Extract the [X, Y] coordinate from the center of the cell holding the provided text.  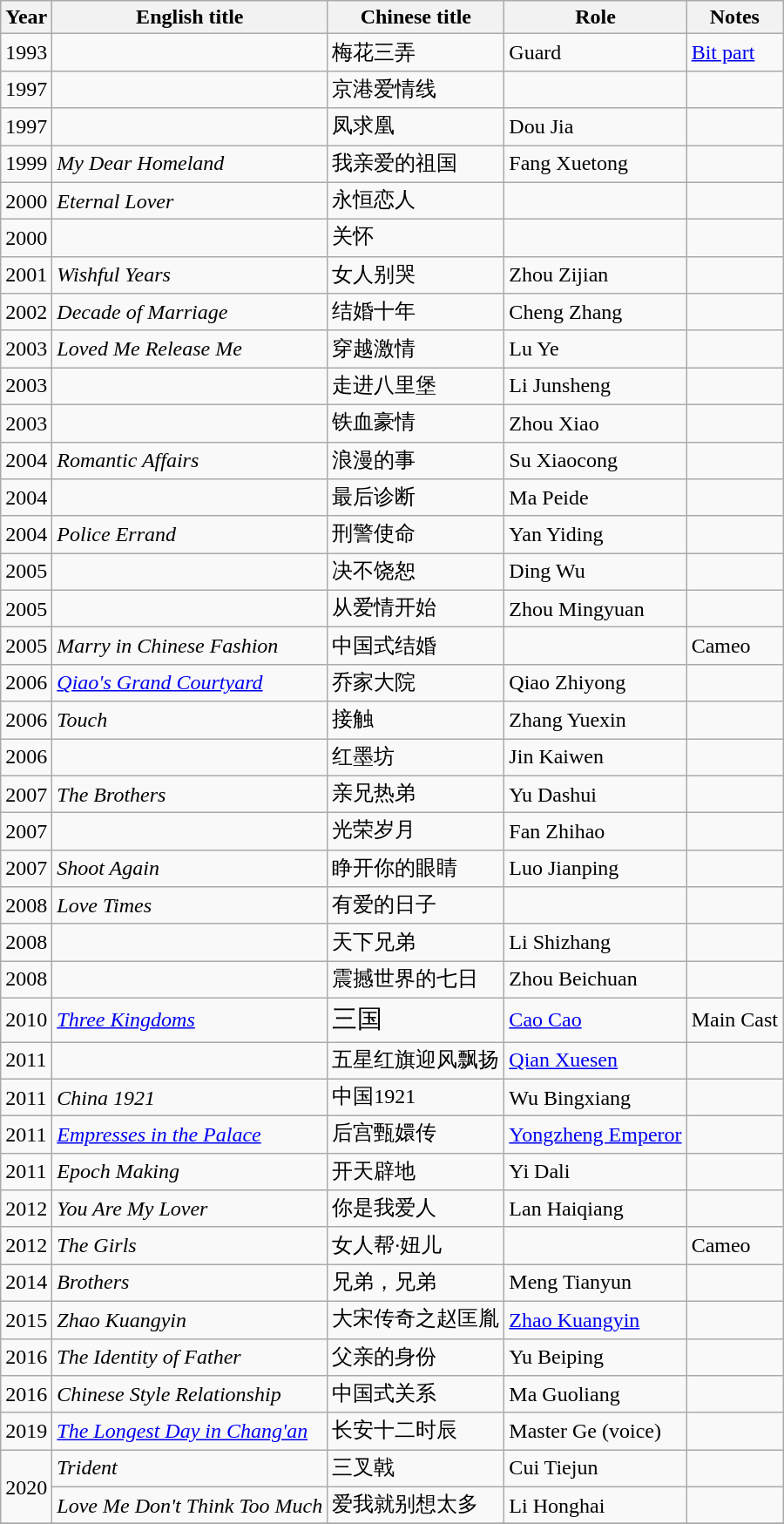
睁开你的眼睛 [416, 868]
China 1921 [190, 1098]
Role [596, 17]
English title [190, 17]
Romantic Affairs [190, 460]
铁血豪情 [416, 423]
Qiao Zhiyong [596, 683]
Wishful Years [190, 275]
Trident [190, 1469]
Three Kingdoms [190, 1019]
大宋传奇之赵匡胤 [416, 1319]
三国 [416, 1019]
2015 [26, 1319]
从爱情开始 [416, 608]
Luo Jianping [596, 868]
京港爱情线 [416, 89]
Cui Tiejun [596, 1469]
Decade of Marriage [190, 312]
Yongzheng Emperor [596, 1135]
中国1921 [416, 1098]
中国式关系 [416, 1394]
父亲的身份 [416, 1358]
Touch [190, 720]
1999 [26, 164]
最后诊断 [416, 498]
开天辟地 [416, 1171]
Ding Wu [596, 572]
Chinese title [416, 17]
Cao Cao [596, 1019]
Love Times [190, 906]
决不饶恕 [416, 572]
Eternal Lover [190, 200]
Year [26, 17]
Ma Guoliang [596, 1394]
永恒恋人 [416, 200]
有爱的日子 [416, 906]
后宫甄嬛传 [416, 1135]
Jin Kaiwen [596, 758]
Lu Ye [596, 349]
Bit part [734, 52]
1993 [26, 52]
女人帮·妞儿 [416, 1246]
Dou Jia [596, 127]
结婚十年 [416, 312]
2020 [26, 1487]
Yan Yiding [596, 535]
Fan Zhihao [596, 831]
Su Xiaocong [596, 460]
浪漫的事 [416, 460]
我亲爱的祖国 [416, 164]
2019 [26, 1431]
Yu Dashui [596, 795]
五星红旗迎风飘扬 [416, 1061]
Notes [734, 17]
2002 [26, 312]
2001 [26, 275]
Lan Haiqiang [596, 1209]
Master Ge (voice) [596, 1431]
The Brothers [190, 795]
三叉戟 [416, 1469]
Yu Beiping [596, 1358]
Epoch Making [190, 1171]
Brothers [190, 1283]
接触 [416, 720]
走进八里堡 [416, 387]
你是我爱人 [416, 1209]
Loved Me Release Me [190, 349]
关怀 [416, 239]
Guard [596, 52]
凤求凰 [416, 127]
爱我就别想太多 [416, 1506]
穿越激情 [416, 349]
Main Cast [734, 1019]
My Dear Homeland [190, 164]
兄弟，兄弟 [416, 1283]
Cheng Zhang [596, 312]
刑警使命 [416, 535]
2010 [26, 1019]
You Are My Lover [190, 1209]
Li Honghai [596, 1506]
Li Junsheng [596, 387]
梅花三弄 [416, 52]
The Girls [190, 1246]
2014 [26, 1283]
Yi Dali [596, 1171]
Li Shizhang [596, 943]
长安十二时辰 [416, 1431]
天下兄弟 [416, 943]
Chinese Style Relationship [190, 1394]
Zhou Zijian [596, 275]
Shoot Again [190, 868]
Qiao's Grand Courtyard [190, 683]
乔家大院 [416, 683]
红墨坊 [416, 758]
Police Errand [190, 535]
The Longest Day in Chang'an [190, 1431]
Ma Peide [596, 498]
Marry in Chinese Fashion [190, 647]
光荣岁月 [416, 831]
Zhou Beichuan [596, 979]
Qian Xuesen [596, 1061]
女人别哭 [416, 275]
The Identity of Father [190, 1358]
Wu Bingxiang [596, 1098]
震撼世界的七日 [416, 979]
Meng Tianyun [596, 1283]
Zhou Xiao [596, 423]
Love Me Don't Think Too Much [190, 1506]
亲兄热弟 [416, 795]
Empresses in the Palace [190, 1135]
Zhou Mingyuan [596, 608]
Fang Xuetong [596, 164]
Zhang Yuexin [596, 720]
中国式结婚 [416, 647]
